Locate the cell with the specified text and output its [X, Y] center coordinate. 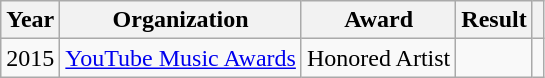
Award [378, 20]
YouTube Music Awards [181, 58]
Year [30, 20]
Result [494, 20]
Organization [181, 20]
Honored Artist [378, 58]
2015 [30, 58]
